For the text-containing cell, return its midpoint in [X, Y] coordinate format. 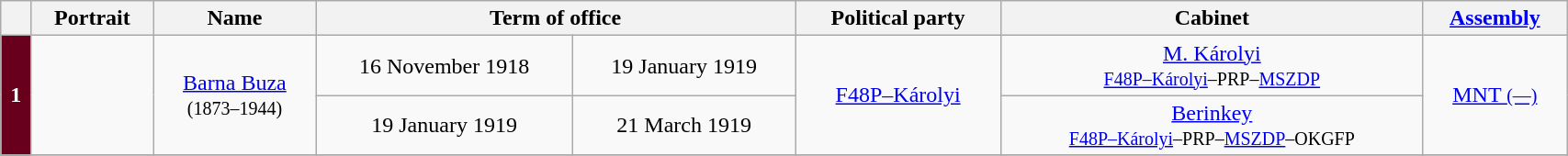
21 March 1919 [684, 125]
Name [234, 18]
M. KárolyiF48P–Károlyi–PRP–MSZDP [1213, 66]
1 [17, 95]
Political party [898, 18]
Term of office [556, 18]
BerinkeyF48P–Károlyi–PRP–MSZDP–OKGFP [1213, 125]
Cabinet [1213, 18]
Barna Buza(1873–1944) [234, 95]
F48P–Károlyi [898, 95]
MNT (—) [1495, 95]
Assembly [1495, 18]
16 November 1918 [445, 66]
Portrait [93, 18]
